Identify which cell holds the provided text, then report its (X, Y) central coordinate. 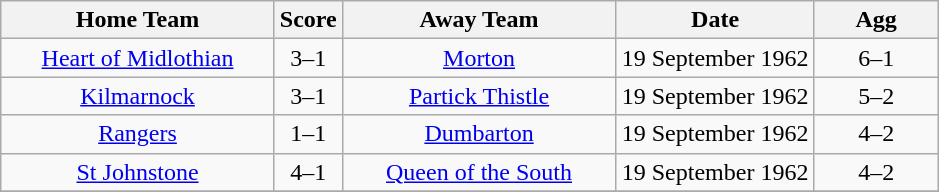
Home Team (138, 20)
1–1 (308, 134)
Dumbarton (479, 134)
4–1 (308, 172)
St Johnstone (138, 172)
Date (716, 20)
Kilmarnock (138, 96)
Rangers (138, 134)
6–1 (876, 58)
5–2 (876, 96)
Partick Thistle (479, 96)
Away Team (479, 20)
Morton (479, 58)
Queen of the South (479, 172)
Agg (876, 20)
Heart of Midlothian (138, 58)
Score (308, 20)
